Find where the given text appears and provide that cell's center as [x, y] coordinate. 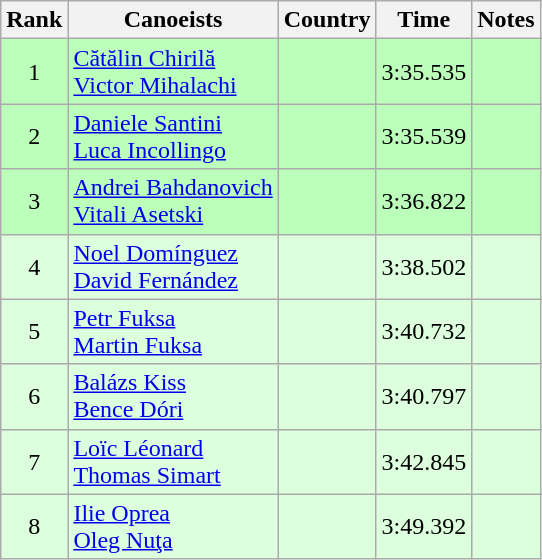
Notes [506, 20]
3:42.845 [424, 462]
Rank [34, 20]
Noel DomínguezDavid Fernández [173, 266]
Time [424, 20]
Canoeists [173, 20]
Country [327, 20]
3:36.822 [424, 202]
8 [34, 526]
3:35.539 [424, 136]
6 [34, 396]
5 [34, 332]
2 [34, 136]
Andrei BahdanovichVitali Asetski [173, 202]
1 [34, 72]
3 [34, 202]
7 [34, 462]
4 [34, 266]
Ilie OpreaOleg Nuţa [173, 526]
3:40.732 [424, 332]
Petr FuksaMartin Fuksa [173, 332]
3:40.797 [424, 396]
3:35.535 [424, 72]
Loïc LéonardThomas Simart [173, 462]
Cătălin ChirilăVictor Mihalachi [173, 72]
Daniele SantiniLuca Incollingo [173, 136]
3:38.502 [424, 266]
3:49.392 [424, 526]
Balázs KissBence Dóri [173, 396]
